Detect which cell encompasses the target text, then output its [x, y] center coordinate. 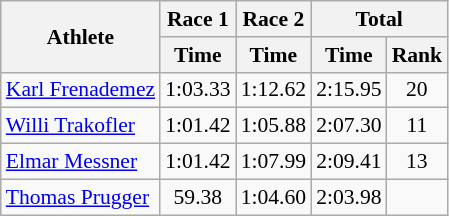
2:03.98 [348, 197]
Thomas Prugger [80, 197]
1:04.60 [274, 197]
59.38 [198, 197]
Race 2 [274, 19]
1:03.33 [198, 90]
Athlete [80, 36]
20 [418, 90]
Total [379, 19]
1:05.88 [274, 126]
Elmar Messner [80, 162]
Karl Frenademez [80, 90]
2:09.41 [348, 162]
2:15.95 [348, 90]
Rank [418, 55]
1:12.62 [274, 90]
11 [418, 126]
2:07.30 [348, 126]
1:07.99 [274, 162]
Race 1 [198, 19]
13 [418, 162]
Willi Trakofler [80, 126]
